Determine the [x, y] coordinate at the center of the cell enclosing the given text.  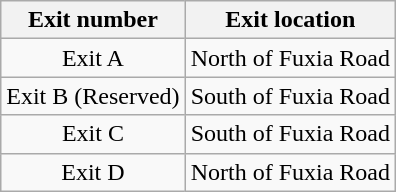
Exit C [93, 134]
Exit B (Reserved) [93, 96]
Exit D [93, 172]
Exit location [290, 20]
Exit number [93, 20]
Exit A [93, 58]
